For the text-containing cell, return its midpoint in (X, Y) coordinate format. 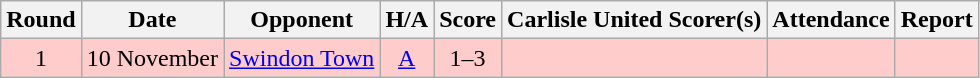
Opponent (302, 20)
Round (41, 20)
Carlisle United Scorer(s) (634, 20)
A (407, 58)
1 (41, 58)
Date (152, 20)
H/A (407, 20)
Attendance (831, 20)
10 November (152, 58)
Report (936, 20)
Swindon Town (302, 58)
1–3 (468, 58)
Score (468, 20)
